Locate the cell with the specified text and output its (x, y) center coordinate. 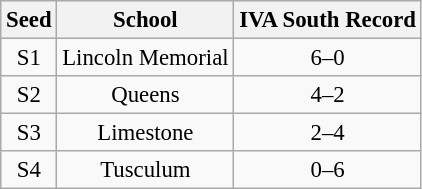
2–4 (328, 133)
4–2 (328, 95)
S4 (29, 170)
Queens (146, 95)
Limestone (146, 133)
S3 (29, 133)
6–0 (328, 58)
Tusculum (146, 170)
S1 (29, 58)
IVA South Record (328, 20)
Seed (29, 20)
0–6 (328, 170)
Lincoln Memorial (146, 58)
S2 (29, 95)
School (146, 20)
